Return (x, y) of the center of cell containing provided text 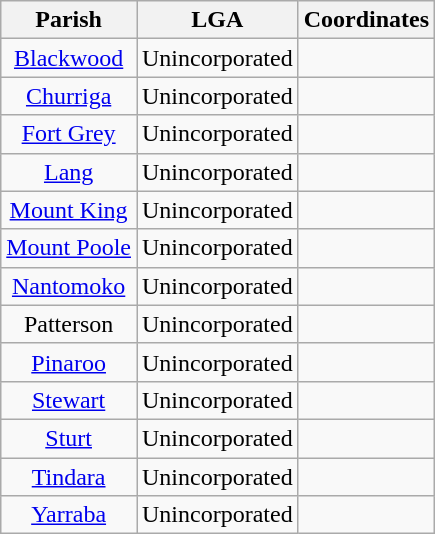
Fort Grey (69, 134)
Coordinates (366, 20)
Nantomoko (69, 286)
Stewart (69, 400)
Sturt (69, 438)
Churriga (69, 96)
LGA (217, 20)
Pinaroo (69, 362)
Yarraba (69, 515)
Blackwood (69, 58)
Patterson (69, 324)
Tindara (69, 477)
Lang (69, 172)
Mount Poole (69, 248)
Parish (69, 20)
Mount King (69, 210)
